Return the [X, Y] coordinate for the center point of the cell that contains the specified text.  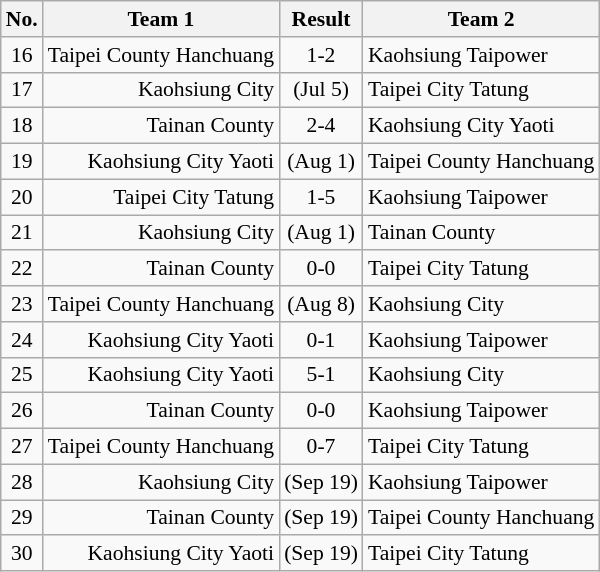
19 [22, 162]
2-4 [321, 126]
5-1 [321, 375]
23 [22, 304]
21 [22, 233]
27 [22, 447]
26 [22, 411]
0-7 [321, 447]
29 [22, 518]
16 [22, 55]
Result [321, 19]
Team 2 [481, 19]
25 [22, 375]
24 [22, 340]
17 [22, 90]
0-1 [321, 340]
20 [22, 197]
Team 1 [161, 19]
1-5 [321, 197]
22 [22, 269]
No. [22, 19]
18 [22, 126]
(Aug 8) [321, 304]
28 [22, 482]
(Jul 5) [321, 90]
1-2 [321, 55]
30 [22, 554]
